Provide the [x, y] coordinate of the cell's center where the given text is located.  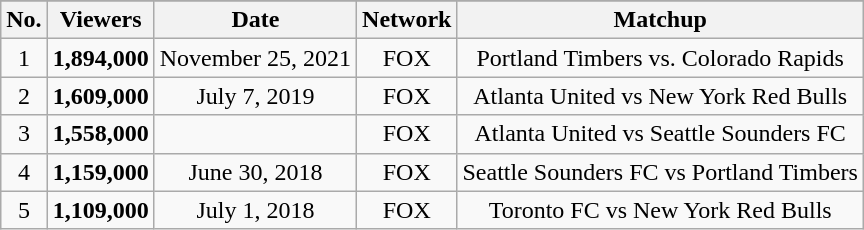
5 [24, 210]
Matchup [660, 20]
Atlanta United vs Seattle Sounders FC [660, 134]
Portland Timbers vs. Colorado Rapids [660, 58]
June 30, 2018 [255, 172]
Network [407, 20]
2 [24, 96]
Date [255, 20]
November 25, 2021 [255, 58]
3 [24, 134]
Seattle Sounders FC vs Portland Timbers [660, 172]
1,558,000 [100, 134]
4 [24, 172]
1,159,000 [100, 172]
1,894,000 [100, 58]
July 7, 2019 [255, 96]
1 [24, 58]
1,609,000 [100, 96]
Viewers [100, 20]
1,109,000 [100, 210]
Atlanta United vs New York Red Bulls [660, 96]
Toronto FC vs New York Red Bulls [660, 210]
July 1, 2018 [255, 210]
No. [24, 20]
